Return the [x, y] coordinate for the center point of the cell that contains the specified text.  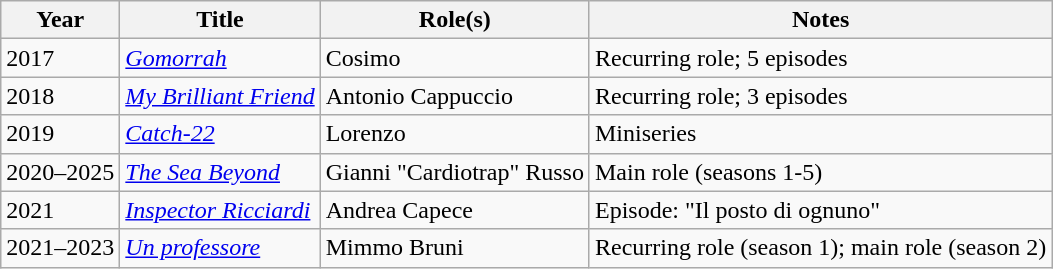
Recurring role; 5 episodes [820, 58]
2018 [60, 96]
Gomorrah [220, 58]
2020–2025 [60, 172]
Miniseries [820, 134]
Role(s) [454, 20]
2017 [60, 58]
Cosimo [454, 58]
Episode: "Il posto di ognuno" [820, 210]
Lorenzo [454, 134]
Notes [820, 20]
Main role (seasons 1-5) [820, 172]
My Brilliant Friend [220, 96]
Andrea Capece [454, 210]
Catch-22 [220, 134]
2021 [60, 210]
2019 [60, 134]
The Sea Beyond [220, 172]
Mimmo Bruni [454, 248]
Recurring role; 3 episodes [820, 96]
2021–2023 [60, 248]
Inspector Ricciardi [220, 210]
Year [60, 20]
Recurring role (season 1); main role (season 2) [820, 248]
Antonio Cappuccio [454, 96]
Title [220, 20]
Gianni "Cardiotrap" Russo [454, 172]
Un professore [220, 248]
